Return the [X, Y] coordinate for the center point of the cell that contains the specified text.  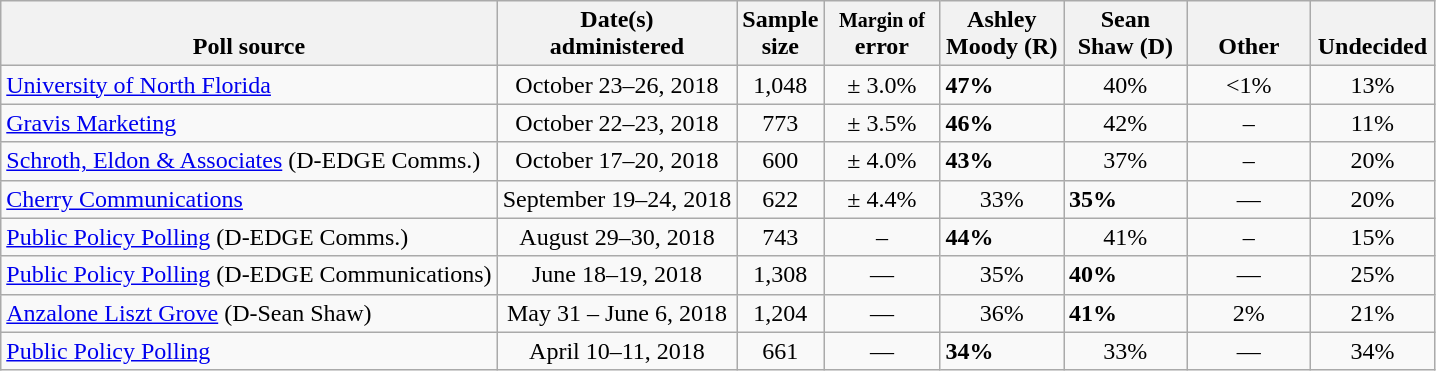
Cherry Communications [249, 199]
October 22–23, 2018 [617, 123]
1,048 [780, 85]
36% [1002, 313]
May 31 – June 6, 2018 [617, 313]
25% [1373, 275]
October 23–26, 2018 [617, 85]
13% [1373, 85]
15% [1373, 237]
47% [1002, 85]
University of North Florida [249, 85]
Undecided [1373, 34]
Samplesize [780, 34]
42% [1126, 123]
Anzalone Liszt Grove (D-Sean Shaw) [249, 313]
1,204 [780, 313]
AshleyMoody (R) [1002, 34]
June 18–19, 2018 [617, 275]
April 10–11, 2018 [617, 351]
Margin oferror [882, 34]
Public Policy Polling (D-EDGE Comms.) [249, 237]
21% [1373, 313]
± 3.0% [882, 85]
622 [780, 199]
11% [1373, 123]
773 [780, 123]
October 17–20, 2018 [617, 161]
1,308 [780, 275]
SeanShaw (D) [1126, 34]
Poll source [249, 34]
37% [1126, 161]
Schroth, Eldon & Associates (D-EDGE Comms.) [249, 161]
600 [780, 161]
44% [1002, 237]
± 3.5% [882, 123]
661 [780, 351]
August 29–30, 2018 [617, 237]
<1% [1249, 85]
Other [1249, 34]
2% [1249, 313]
743 [780, 237]
Public Policy Polling [249, 351]
Date(s)administered [617, 34]
± 4.4% [882, 199]
Gravis Marketing [249, 123]
46% [1002, 123]
± 4.0% [882, 161]
Public Policy Polling (D-EDGE Communications) [249, 275]
September 19–24, 2018 [617, 199]
43% [1002, 161]
